Detect which cell encompasses the target text, then output its (x, y) center coordinate. 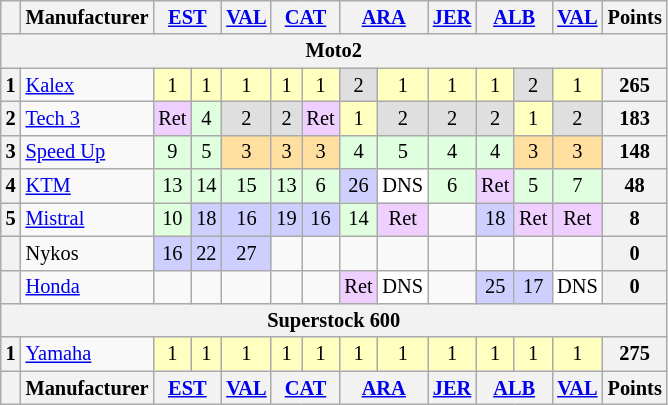
275 (635, 354)
Moto2 (334, 51)
183 (635, 118)
265 (635, 85)
Nykos (88, 253)
148 (635, 152)
25 (495, 287)
Honda (88, 287)
10 (172, 219)
26 (359, 186)
48 (635, 186)
Tech 3 (88, 118)
Kalex (88, 85)
22 (206, 253)
19 (286, 219)
Mistral (88, 219)
KTM (88, 186)
7 (577, 186)
9 (172, 152)
Speed Up (88, 152)
8 (635, 219)
17 (533, 287)
Superstock 600 (334, 320)
Yamaha (88, 354)
27 (246, 253)
15 (246, 186)
